Search for the cell housing the specified text and yield its [x, y] center coordinate. 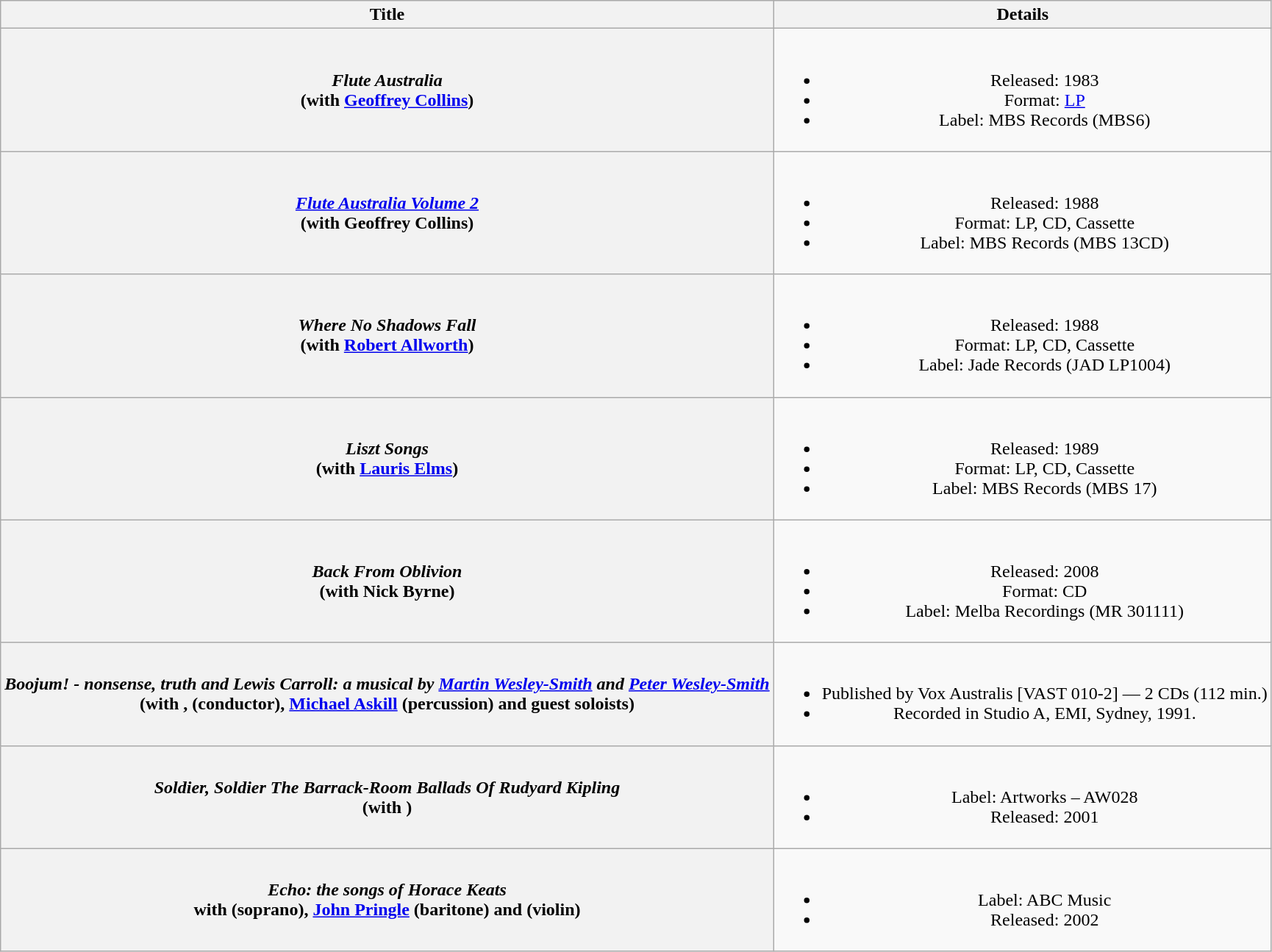
Details [1022, 15]
Back From Oblivion (with Nick Byrne) [387, 581]
Label: ABC MusicReleased: 2002 [1022, 900]
Soldier, Soldier The Barrack-Room Ballads Of Rudyard Kipling (with ) [387, 797]
Label: Artworks – AW028Released: 2001 [1022, 797]
Title [387, 15]
Flute Australia Volume 2 (with Geoffrey Collins) [387, 213]
Flute Australia (with Geoffrey Collins) [387, 90]
Where No Shadows Fall (with Robert Allworth) [387, 335]
Released: 1988Format: LP, CD, CassetteLabel: MBS Records (MBS 13CD) [1022, 213]
Released: 1989Format: LP, CD, CassetteLabel: MBS Records (MBS 17) [1022, 459]
Liszt Songs (with Lauris Elms) [387, 459]
Echo: the songs of Horace Keats with (soprano), John Pringle (baritone) and (violin) [387, 900]
Released: 2008Format: CDLabel: Melba Recordings (MR 301111) [1022, 581]
Released: 1983Format: LPLabel: MBS Records (MBS6) [1022, 90]
Published by Vox Australis [VAST 010-2] — 2 CDs (112 min.)Recorded in Studio A, EMI, Sydney, 1991. [1022, 694]
Released: 1988Format: LP, CD, CassetteLabel: Jade Records (JAD LP1004) [1022, 335]
